Identify which cell holds the provided text, then report its (x, y) central coordinate. 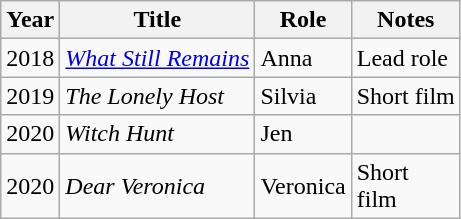
Title (158, 20)
Witch Hunt (158, 134)
Role (303, 20)
Jen (303, 134)
Year (30, 20)
What Still Remains (158, 58)
Veronica (303, 186)
2019 (30, 96)
Notes (406, 20)
2018 (30, 58)
Short film (406, 96)
The Lonely Host (158, 96)
Lead role (406, 58)
Anna (303, 58)
Silvia (303, 96)
Shortfilm (406, 186)
Dear Veronica (158, 186)
